From the cell containing the given text, extract its center point as [x, y] coordinate. 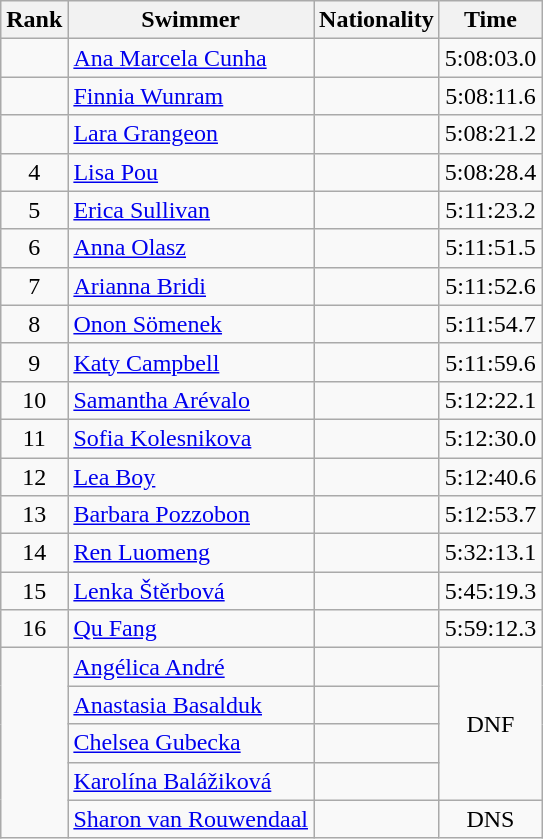
Samantha Arévalo [191, 400]
5:11:51.5 [490, 248]
8 [34, 324]
Lara Grangeon [191, 134]
Arianna Bridi [191, 286]
Chelsea Gubecka [191, 743]
5:12:40.6 [490, 477]
5:12:30.0 [490, 438]
Anastasia Basalduk [191, 705]
16 [34, 629]
5:59:12.3 [490, 629]
5:11:54.7 [490, 324]
14 [34, 553]
Sharon van Rouwendaal [191, 819]
Sofia Kolesnikova [191, 438]
Finnia Wunram [191, 96]
11 [34, 438]
Erica Sullivan [191, 210]
5:08:28.4 [490, 172]
Katy Campbell [191, 362]
Karolína Balážiková [191, 781]
9 [34, 362]
5:08:11.6 [490, 96]
Swimmer [191, 20]
5:32:13.1 [490, 553]
Onon Sömenek [191, 324]
5:12:22.1 [490, 400]
10 [34, 400]
Angélica André [191, 667]
Lenka Štěrbová [191, 591]
Time [490, 20]
7 [34, 286]
5:08:03.0 [490, 58]
DNS [490, 819]
4 [34, 172]
5 [34, 210]
15 [34, 591]
12 [34, 477]
5:45:19.3 [490, 591]
5:11:23.2 [490, 210]
5:11:59.6 [490, 362]
5:08:21.2 [490, 134]
Anna Olasz [191, 248]
Qu Fang [191, 629]
Ren Luomeng [191, 553]
Lisa Pou [191, 172]
Barbara Pozzobon [191, 515]
Rank [34, 20]
5:12:53.7 [490, 515]
13 [34, 515]
6 [34, 248]
Ana Marcela Cunha [191, 58]
Lea Boy [191, 477]
DNF [490, 724]
5:11:52.6 [490, 286]
Nationality [377, 20]
